Capture the cell that displays the provided text and extract its (x, y) central coordinate. 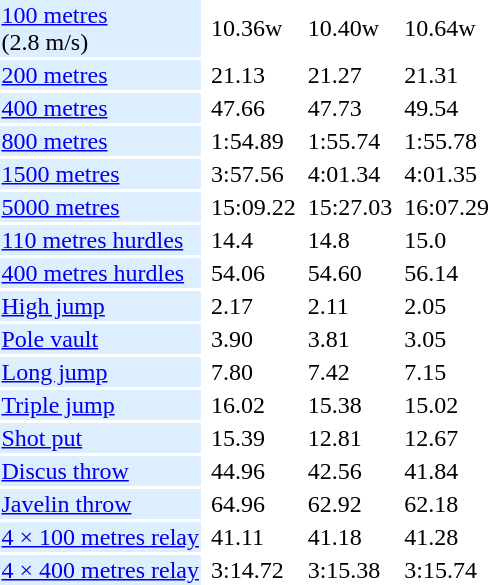
100 metres (2.8 m/s) (100, 28)
400 metres (100, 108)
110 metres hurdles (100, 240)
21.13 (253, 75)
4 × 400 metres relay (100, 570)
2.11 (350, 306)
47.66 (253, 108)
15.38 (350, 405)
High jump (100, 306)
62.92 (350, 504)
3.90 (253, 339)
2.17 (253, 306)
200 metres (100, 75)
Pole vault (100, 339)
42.56 (350, 471)
12.81 (350, 438)
54.06 (253, 273)
Discus throw (100, 471)
5000 metres (100, 207)
400 metres hurdles (100, 273)
16.02 (253, 405)
21.27 (350, 75)
64.96 (253, 504)
41.11 (253, 537)
10.36w (253, 28)
14.4 (253, 240)
3.81 (350, 339)
14.8 (350, 240)
800 metres (100, 141)
44.96 (253, 471)
47.73 (350, 108)
7.80 (253, 372)
54.60 (350, 273)
Shot put (100, 438)
15:27.03 (350, 207)
15:09.22 (253, 207)
41.18 (350, 537)
Long jump (100, 372)
Javelin throw (100, 504)
4 × 100 metres relay (100, 537)
3:14.72 (253, 570)
3:57.56 (253, 174)
1:54.89 (253, 141)
4:01.34 (350, 174)
1:55.74 (350, 141)
10.40w (350, 28)
15.39 (253, 438)
7.42 (350, 372)
3:15.38 (350, 570)
Triple jump (100, 405)
1500 metres (100, 174)
